Extract the (X, Y) coordinate from the center of the cell holding the provided text.  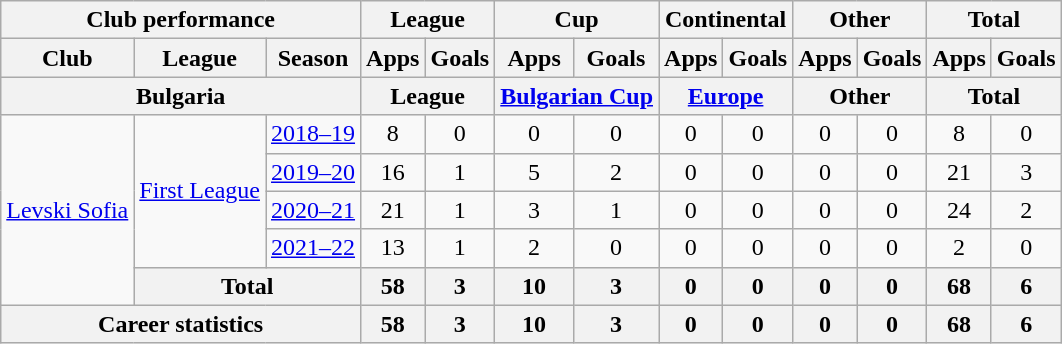
Club (68, 58)
First League (200, 191)
5 (534, 172)
Bulgaria (181, 96)
Career statistics (181, 324)
16 (393, 172)
13 (393, 248)
Club performance (181, 20)
Bulgarian Cup (577, 96)
Season (314, 58)
2021–22 (314, 248)
Levski Sofia (68, 210)
2019–20 (314, 172)
24 (959, 210)
Europe (726, 96)
Continental (726, 20)
2018–19 (314, 134)
2020–21 (314, 210)
Cup (577, 20)
